Output the [X, Y] coordinate of the center of the cell containing the given text.  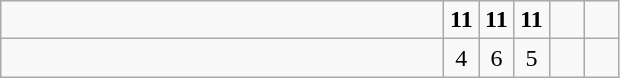
5 [532, 58]
6 [496, 58]
4 [462, 58]
